Capture the cell that displays the provided text and extract its (X, Y) central coordinate. 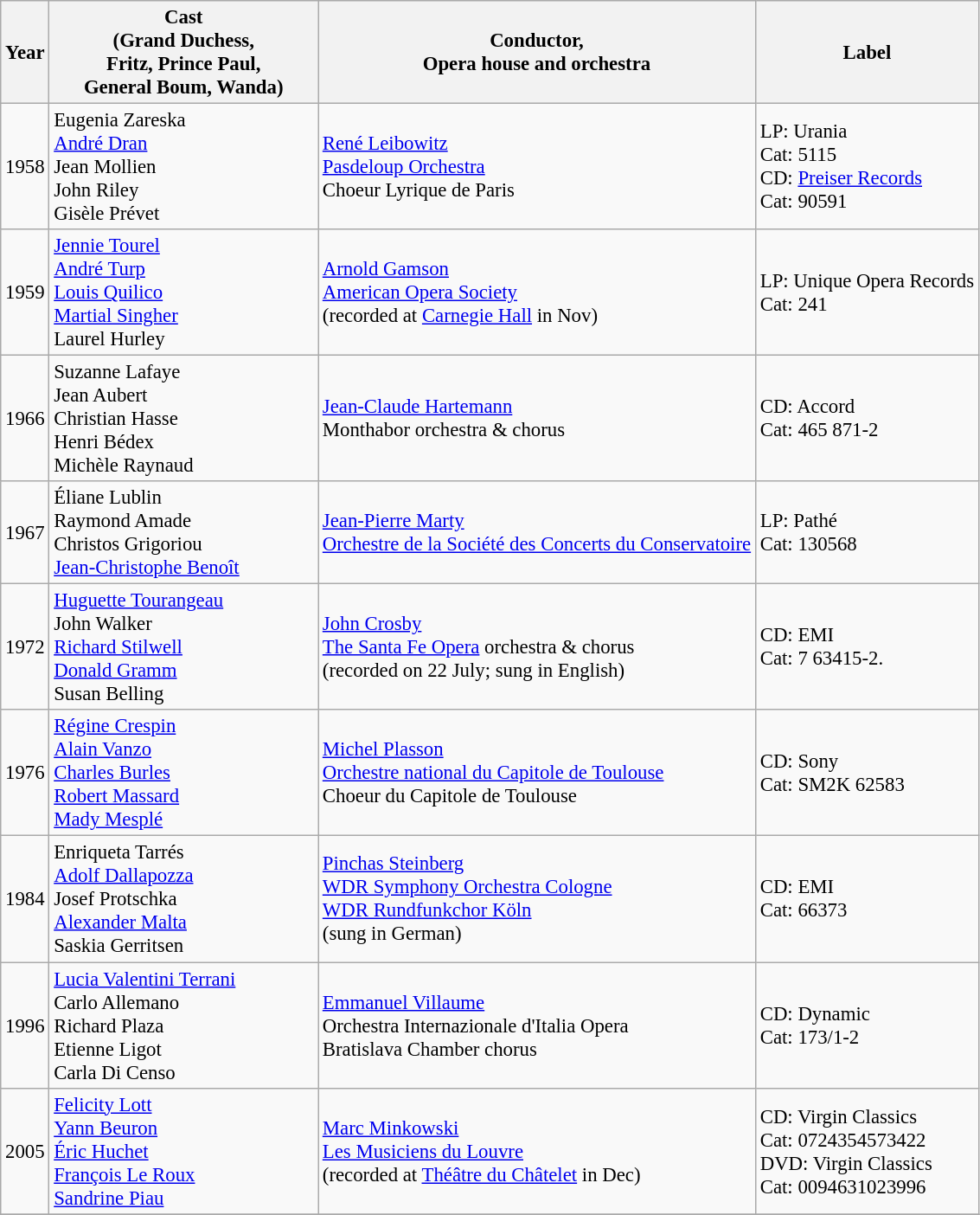
Emmanuel VillaumeOrchestra Internazionale d'Italia OperaBratislava Chamber chorus (537, 1025)
Jean-Pierre MartyOrchestre de la Société des Concerts du Conservatoire (537, 533)
Enriqueta TarrésAdolf DallapozzaJosef ProtschkaAlexander MaltaSaskia Gerritsen (183, 899)
Huguette TourangeauJohn WalkerRichard StilwellDonald GrammSusan Belling (183, 647)
Cast(Grand Duchess,Fritz, Prince Paul,General Boum, Wanda) (183, 52)
Michel PlassonOrchestre national du Capitole de ToulouseChoeur du Capitole de Toulouse (537, 773)
2005 (25, 1151)
Pinchas SteinbergWDR Symphony Orchestra CologneWDR Rundfunkchor Köln(sung in German) (537, 899)
CD: SonyCat: SM2K 62583 (867, 773)
CD: Virgin ClassicsCat: 0724354573422DVD: Virgin ClassicsCat: 0094631023996 (867, 1151)
Suzanne LafayeJean AubertChristian HasseHenri BédexMichèle Raynaud (183, 419)
LP: Unique Opera RecordsCat: 241 (867, 292)
Eugenia ZareskaAndré DranJean MollienJohn RileyGisèle Prévet (183, 167)
LP: UraniaCat: 5115CD: Preiser RecordsCat: 90591 (867, 167)
1984 (25, 899)
CD: AccordCat: 465 871-2 (867, 419)
Marc MinkowskiLes Musiciens du Louvre(recorded at Théâtre du Châtelet in Dec) (537, 1151)
Éliane LublinRaymond AmadeChristos GrigoriouJean-Christophe Benoît (183, 533)
CD: EMICat: 7 63415-2. (867, 647)
CD: DynamicCat: 173/1-2 (867, 1025)
John CrosbyThe Santa Fe Opera orchestra & chorus(recorded on 22 July; sung in English) (537, 647)
1967 (25, 533)
LP: PathéCat: 130568 (867, 533)
1996 (25, 1025)
Label (867, 52)
1976 (25, 773)
Felicity LottYann BeuronÉric HuchetFrançois Le RouxSandrine Piau (183, 1151)
Jennie TourelAndré TurpLouis QuilicoMartial SingherLaurel Hurley (183, 292)
Arnold GamsonAmerican Opera Society(recorded at Carnegie Hall in Nov) (537, 292)
1972 (25, 647)
Lucia Valentini TerraniCarlo AllemanoRichard PlazaEtienne LigotCarla Di Censo (183, 1025)
1958 (25, 167)
René LeibowitzPasdeloup OrchestraChoeur Lyrique de Paris (537, 167)
Year (25, 52)
1959 (25, 292)
CD: EMICat: 66373 (867, 899)
Conductor,Opera house and orchestra (537, 52)
Jean-Claude HartemannMonthabor orchestra & chorus (537, 419)
Régine CrespinAlain VanzoCharles BurlesRobert MassardMady Mesplé (183, 773)
1966 (25, 419)
